Determine the [x, y] coordinate at the center of the cell enclosing the given text.  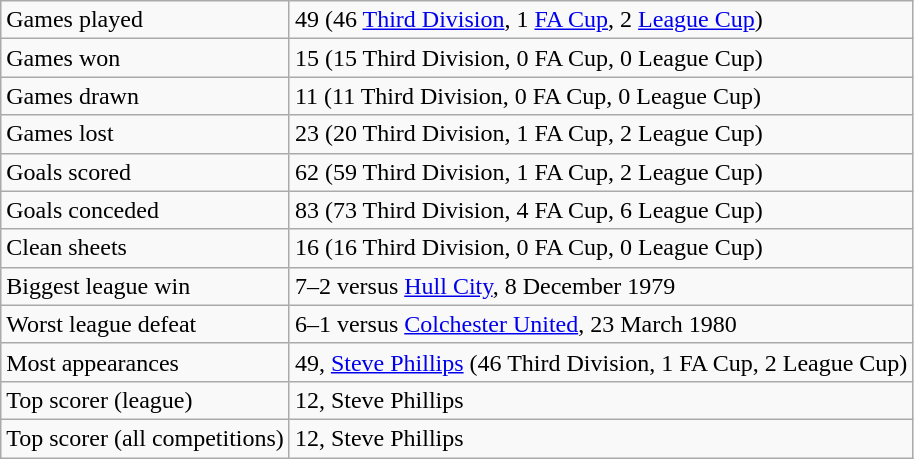
49, Steve Phillips (46 Third Division, 1 FA Cup, 2 League Cup) [601, 362]
Games won [146, 58]
83 (73 Third Division, 4 FA Cup, 6 League Cup) [601, 210]
Top scorer (league) [146, 400]
Worst league defeat [146, 324]
16 (16 Third Division, 0 FA Cup, 0 League Cup) [601, 248]
Goals scored [146, 172]
49 (46 Third Division, 1 FA Cup, 2 League Cup) [601, 20]
11 (11 Third Division, 0 FA Cup, 0 League Cup) [601, 96]
7–2 versus Hull City, 8 December 1979 [601, 286]
Games drawn [146, 96]
Top scorer (all competitions) [146, 438]
Clean sheets [146, 248]
Games lost [146, 134]
6–1 versus Colchester United, 23 March 1980 [601, 324]
23 (20 Third Division, 1 FA Cup, 2 League Cup) [601, 134]
62 (59 Third Division, 1 FA Cup, 2 League Cup) [601, 172]
Games played [146, 20]
Biggest league win [146, 286]
Goals conceded [146, 210]
15 (15 Third Division, 0 FA Cup, 0 League Cup) [601, 58]
Most appearances [146, 362]
